Output the [x, y] coordinate of the center of the cell containing the given text.  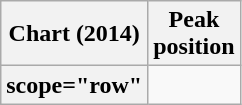
scope="row" [74, 85]
Chart (2014) [74, 34]
Peakposition [194, 34]
